Locate the cell with the specified text and output its [X, Y] center coordinate. 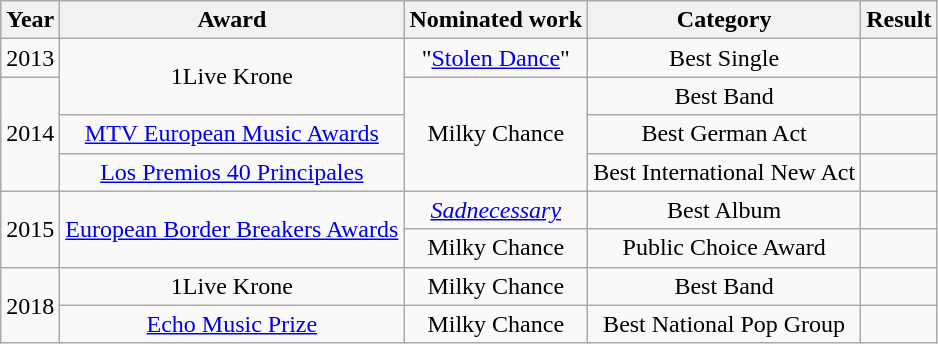
2018 [30, 305]
Award [232, 20]
Best National Pop Group [724, 324]
2014 [30, 134]
Echo Music Prize [232, 324]
Public Choice Award [724, 248]
European Border Breakers Awards [232, 229]
Category [724, 20]
Result [899, 20]
Best German Act [724, 134]
Best International New Act [724, 172]
2013 [30, 58]
2015 [30, 229]
Los Premios 40 Principales [232, 172]
Sadnecessary [496, 210]
"Stolen Dance" [496, 58]
Year [30, 20]
Best Album [724, 210]
Best Single [724, 58]
Nominated work [496, 20]
MTV European Music Awards [232, 134]
